Extract the (X, Y) coordinate from the center of the cell holding the provided text.  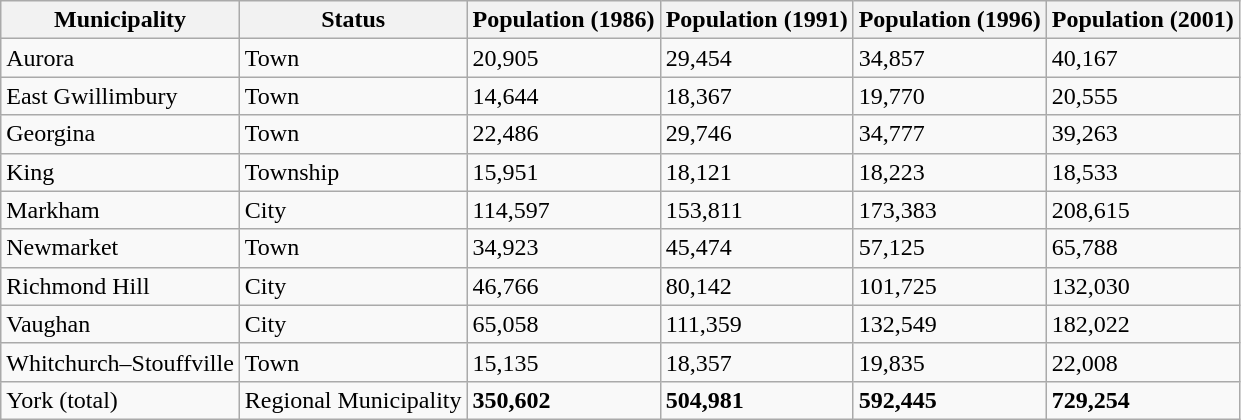
Population (1991) (756, 20)
18,533 (1142, 172)
101,725 (950, 286)
39,263 (1142, 134)
Richmond Hill (120, 286)
114,597 (564, 210)
57,125 (950, 248)
20,555 (1142, 96)
Status (353, 20)
29,454 (756, 58)
46,766 (564, 286)
Newmarket (120, 248)
Population (2001) (1142, 20)
Township (353, 172)
65,058 (564, 324)
173,383 (950, 210)
504,981 (756, 400)
York (total) (120, 400)
14,644 (564, 96)
19,835 (950, 362)
18,367 (756, 96)
18,223 (950, 172)
132,030 (1142, 286)
65,788 (1142, 248)
29,746 (756, 134)
15,135 (564, 362)
Markham (120, 210)
729,254 (1142, 400)
East Gwillimbury (120, 96)
Vaughan (120, 324)
Municipality (120, 20)
Population (1986) (564, 20)
22,008 (1142, 362)
18,121 (756, 172)
Whitchurch–Stouffville (120, 362)
Georgina (120, 134)
20,905 (564, 58)
34,777 (950, 134)
Regional Municipality (353, 400)
19,770 (950, 96)
Population (1996) (950, 20)
King (120, 172)
153,811 (756, 210)
18,357 (756, 362)
Aurora (120, 58)
45,474 (756, 248)
34,923 (564, 248)
80,142 (756, 286)
34,857 (950, 58)
22,486 (564, 134)
592,445 (950, 400)
208,615 (1142, 210)
182,022 (1142, 324)
40,167 (1142, 58)
350,602 (564, 400)
111,359 (756, 324)
15,951 (564, 172)
132,549 (950, 324)
